Locate the cell with the specified text and output its [x, y] center coordinate. 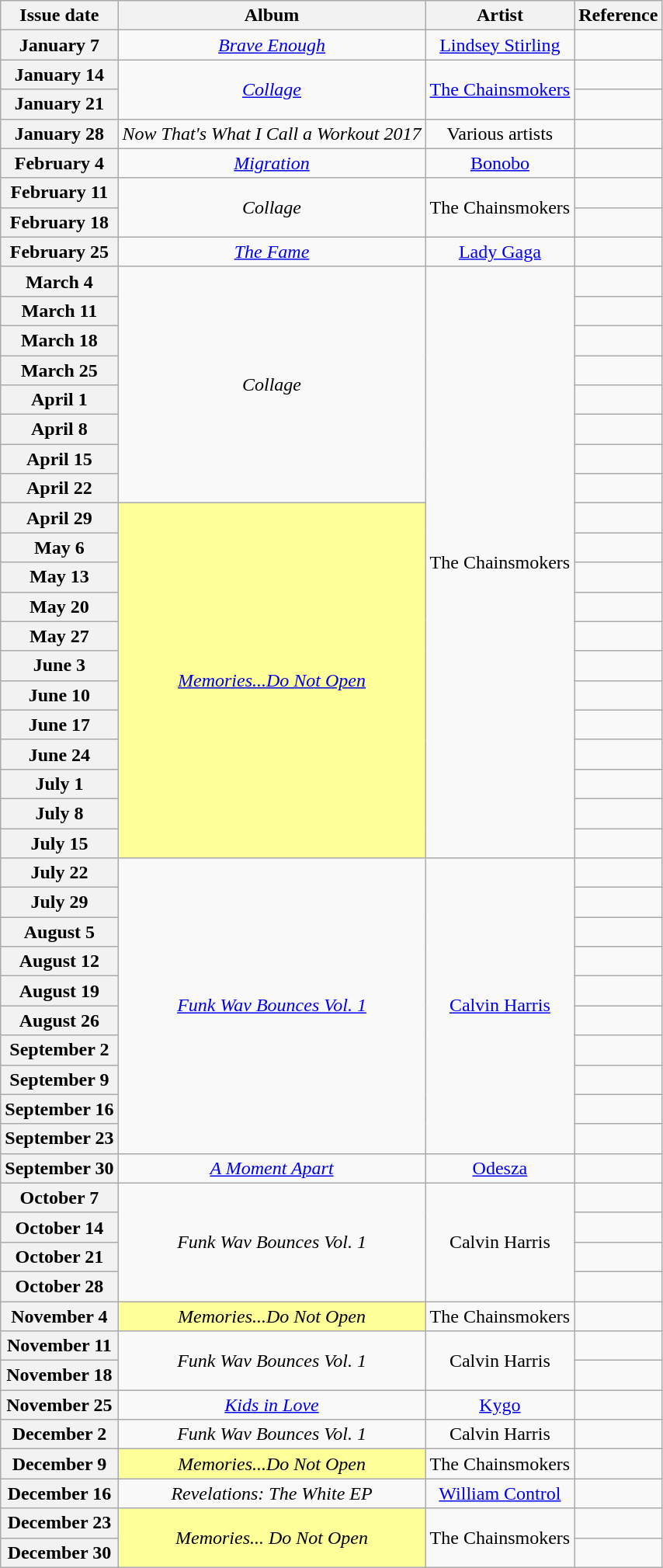
May 20 [59, 607]
February 18 [59, 222]
August 19 [59, 991]
June 24 [59, 754]
Issue date [59, 16]
May 6 [59, 548]
Migration [272, 163]
Album [272, 16]
March 25 [59, 370]
Kygo [500, 1405]
November 18 [59, 1375]
March 4 [59, 281]
February 25 [59, 252]
Brave Enough [272, 45]
October 21 [59, 1257]
Reference [618, 16]
Bonobo [500, 163]
Memories... Do Not Open [272, 1538]
Revelations: The White EP [272, 1493]
April 8 [59, 429]
Lindsey Stirling [500, 45]
April 29 [59, 518]
March 11 [59, 311]
December 16 [59, 1493]
July 29 [59, 902]
December 23 [59, 1523]
Various artists [500, 134]
October 7 [59, 1198]
January 21 [59, 104]
December 2 [59, 1434]
Kids in Love [272, 1405]
August 26 [59, 1020]
September 16 [59, 1109]
August 12 [59, 961]
July 22 [59, 873]
March 18 [59, 340]
February 4 [59, 163]
September 2 [59, 1050]
January 28 [59, 134]
Artist [500, 16]
August 5 [59, 932]
October 28 [59, 1286]
May 13 [59, 577]
April 1 [59, 400]
September 30 [59, 1168]
June 17 [59, 725]
The Fame [272, 252]
December 9 [59, 1464]
November 25 [59, 1405]
William Control [500, 1493]
May 27 [59, 636]
July 1 [59, 784]
June 10 [59, 695]
September 23 [59, 1139]
September 9 [59, 1080]
December 30 [59, 1552]
February 11 [59, 193]
A Moment Apart [272, 1168]
July 15 [59, 843]
November 4 [59, 1316]
April 22 [59, 488]
January 7 [59, 45]
January 14 [59, 75]
April 15 [59, 459]
June 3 [59, 666]
Lady Gaga [500, 252]
Now That's What I Call a Workout 2017 [272, 134]
July 8 [59, 813]
Odesza [500, 1168]
November 11 [59, 1346]
October 14 [59, 1227]
